Identify which cell holds the provided text, then report its [x, y] central coordinate. 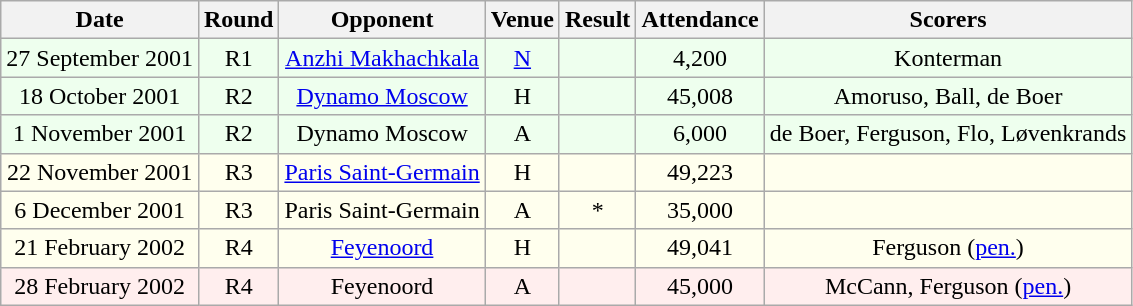
45,000 [700, 286]
Attendance [700, 20]
McCann, Ferguson (pen.) [948, 286]
N [522, 58]
22 November 2001 [100, 172]
Scorers [948, 20]
18 October 2001 [100, 96]
Amoruso, Ball, de Boer [948, 96]
45,008 [700, 96]
R1 [238, 58]
6 December 2001 [100, 210]
Date [100, 20]
6,000 [700, 134]
49,041 [700, 248]
27 September 2001 [100, 58]
de Boer, Ferguson, Flo, Løvenkrands [948, 134]
Ferguson (pen.) [948, 248]
Result [597, 20]
35,000 [700, 210]
* [597, 210]
Anzhi Makhachkala [382, 58]
Opponent [382, 20]
1 November 2001 [100, 134]
28 February 2002 [100, 286]
Venue [522, 20]
Konterman [948, 58]
4,200 [700, 58]
Round [238, 20]
49,223 [700, 172]
21 February 2002 [100, 248]
